Pinpoint the cell where the given text exists, returning its (x, y) midpoint coordinate. 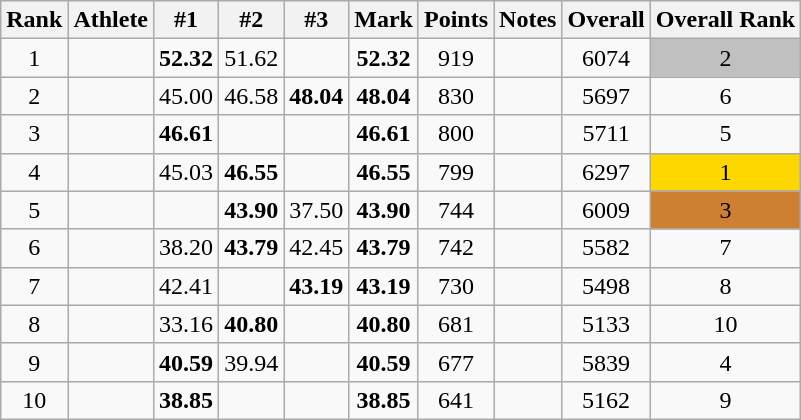
Mark (384, 20)
5498 (606, 286)
Points (456, 20)
5839 (606, 362)
42.41 (186, 286)
Rank (34, 20)
742 (456, 248)
45.00 (186, 96)
6074 (606, 58)
5162 (606, 400)
37.50 (316, 210)
744 (456, 210)
5711 (606, 134)
51.62 (252, 58)
Overall Rank (725, 20)
Overall (606, 20)
6297 (606, 172)
39.94 (252, 362)
830 (456, 96)
45.03 (186, 172)
#2 (252, 20)
#3 (316, 20)
33.16 (186, 324)
Notes (528, 20)
800 (456, 134)
5133 (606, 324)
6009 (606, 210)
681 (456, 324)
38.20 (186, 248)
46.58 (252, 96)
730 (456, 286)
42.45 (316, 248)
799 (456, 172)
677 (456, 362)
919 (456, 58)
641 (456, 400)
5697 (606, 96)
#1 (186, 20)
5582 (606, 248)
Athlete (111, 20)
